From the cell containing the given text, extract its center point as [x, y] coordinate. 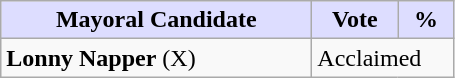
Acclaimed [383, 58]
Mayoral Candidate [156, 20]
Lonny Napper (X) [156, 58]
% [426, 20]
Vote [355, 20]
